Provide the [X, Y] coordinate of the cell's center where the given text is located.  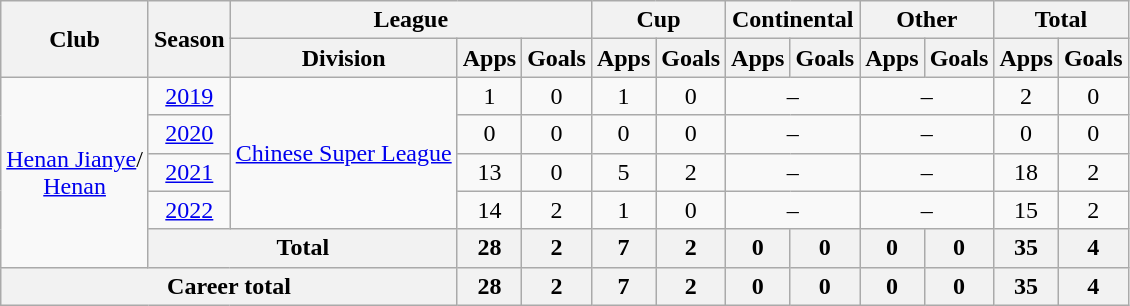
2019 [189, 96]
5 [623, 172]
2022 [189, 210]
15 [1026, 210]
Career total [229, 286]
2021 [189, 172]
League [410, 20]
Continental [793, 20]
Club [75, 39]
Season [189, 39]
18 [1026, 172]
Division [344, 58]
2020 [189, 134]
14 [489, 210]
Henan Jianye/Henan [75, 172]
Other [927, 20]
Chinese Super League [344, 153]
Cup [658, 20]
13 [489, 172]
